Pinpoint the cell where the given text exists, returning its (X, Y) midpoint coordinate. 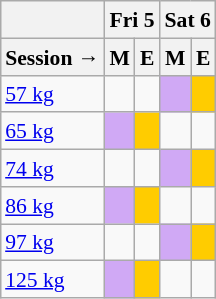
Sat 6 (188, 20)
57 kg (52, 94)
74 kg (52, 168)
86 kg (52, 204)
125 kg (52, 280)
Session → (52, 56)
Fri 5 (132, 20)
65 kg (52, 130)
97 kg (52, 242)
